Search for the cell housing the specified text and yield its (x, y) center coordinate. 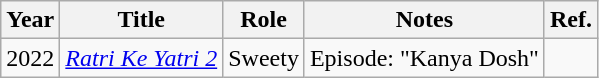
Episode: "Kanya Dosh" (424, 58)
Ratri Ke Yatri 2 (142, 58)
Notes (424, 20)
Title (142, 20)
Year (30, 20)
Ref. (570, 20)
Sweety (264, 58)
Role (264, 20)
2022 (30, 58)
